Return the (x, y) coordinate for the center point of the cell that contains the specified text.  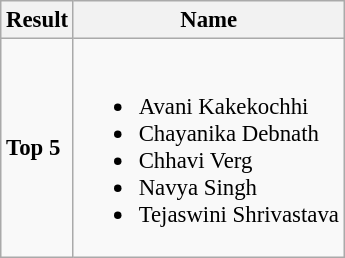
Top 5 (38, 148)
Avani KakekochhiChayanika DebnathChhavi VergNavya SinghTejaswini Shrivastava (208, 148)
Result (38, 20)
Name (208, 20)
